Provide the [x, y] coordinate of the cell's center where the given text is located.  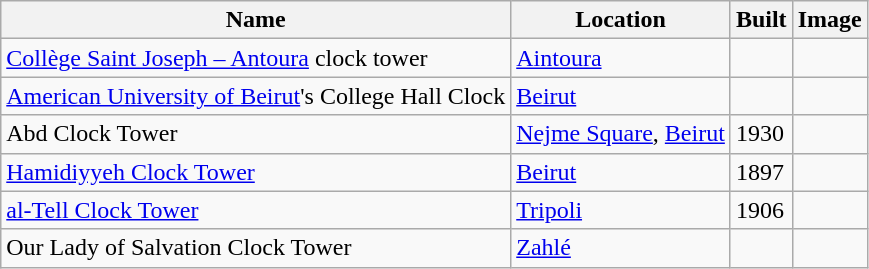
Nejme Square, Beirut [621, 134]
Name [256, 20]
Built [761, 20]
American University of Beirut's College Hall Clock [256, 96]
1906 [761, 210]
Abd Clock Tower [256, 134]
Aintoura [621, 58]
Zahlé [621, 248]
Collège Saint Joseph – Antoura clock tower [256, 58]
Our Lady of Salvation Clock Tower [256, 248]
Hamidiyyeh Clock Tower [256, 172]
Tripoli [621, 210]
Image [830, 20]
al-Tell Clock Tower [256, 210]
Location [621, 20]
1930 [761, 134]
1897 [761, 172]
